Scan for the cell matching the given text and deliver its [X, Y] coordinate at center. 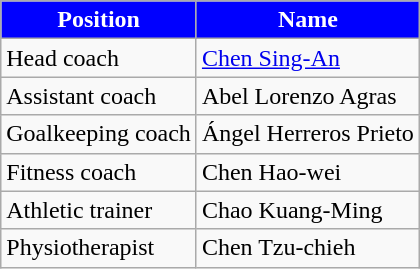
Physiotherapist [99, 248]
Chen Tzu-chieh [308, 248]
Chen Hao-wei [308, 172]
Chen Sing-An [308, 58]
Chao Kuang-Ming [308, 210]
Abel Lorenzo Agras [308, 96]
Position [99, 20]
Fitness coach [99, 172]
Head coach [99, 58]
Goalkeeping coach [99, 134]
Ángel Herreros Prieto [308, 134]
Athletic trainer [99, 210]
Name [308, 20]
Assistant coach [99, 96]
